Locate the cell with the specified text and output its [X, Y] center coordinate. 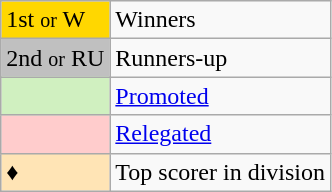
Winners [220, 20]
Relegated [220, 134]
Promoted [220, 96]
Top scorer in division [220, 172]
Runners-up [220, 58]
1st or W [56, 20]
2nd or RU [56, 58]
♦ [56, 172]
